Return the (x, y) coordinate for the center point of the cell that contains the specified text.  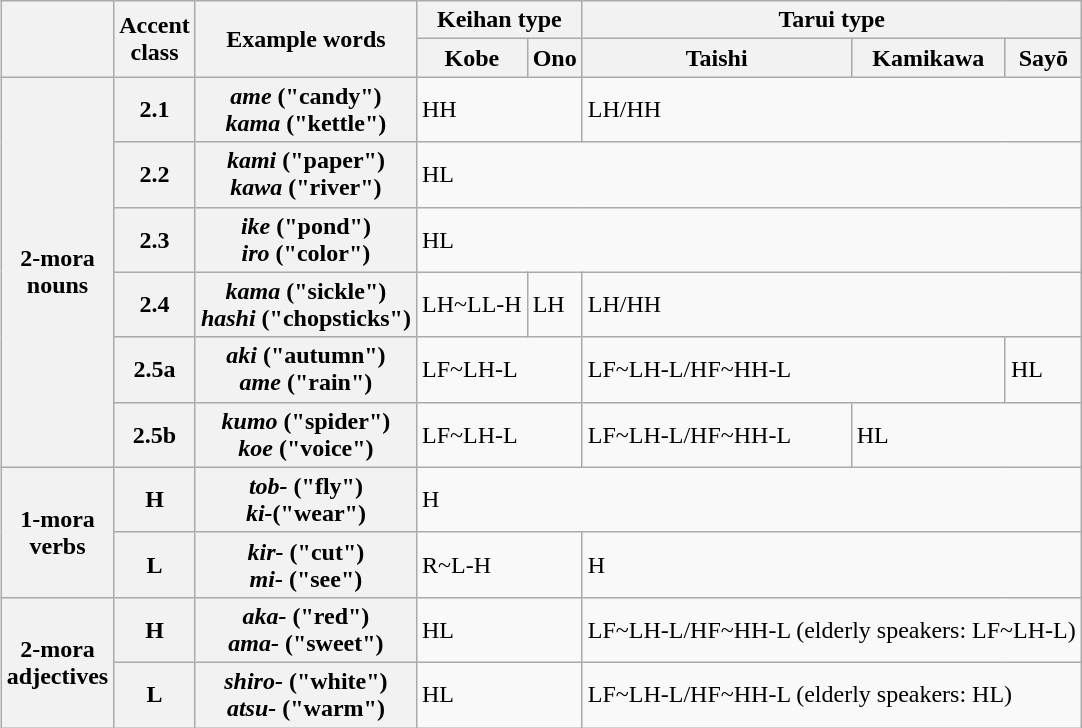
Ono (554, 58)
Keihan type (499, 20)
2.3 (155, 240)
kir- ("cut")mi- ("see") (306, 564)
ame ("candy")kama ("kettle") (306, 110)
shiro- ("white")atsu- ("warm") (306, 694)
Tarui type (832, 20)
kami ("paper")kawa ("river") (306, 174)
aka- ("red")ama- ("sweet") (306, 630)
2.5b (155, 434)
2-moraadjectives (57, 662)
LF~LH-L/HF~HH-L (elderly speakers: HL) (832, 694)
Accentclass (155, 39)
LH~LL-H (472, 304)
Sayō (1043, 58)
Taishi (716, 58)
1-moraverbs (57, 532)
kama ("sickle")hashi ("chopsticks") (306, 304)
HH (499, 110)
Kobe (472, 58)
2.1 (155, 110)
2.5a (155, 370)
Kamikawa (928, 58)
tob- ("fly")ki-("wear") (306, 500)
LH (554, 304)
aki ("autumn")ame ("rain") (306, 370)
LF~LH-L/HF~HH-L (elderly speakers: LF~LH-L) (832, 630)
kumo ("spider")koe ("voice") (306, 434)
2-moranouns (57, 272)
2.4 (155, 304)
Example words (306, 39)
2.2 (155, 174)
ike ("pond")iro ("color") (306, 240)
R~L-H (499, 564)
